Detect which cell encompasses the target text, then output its (x, y) center coordinate. 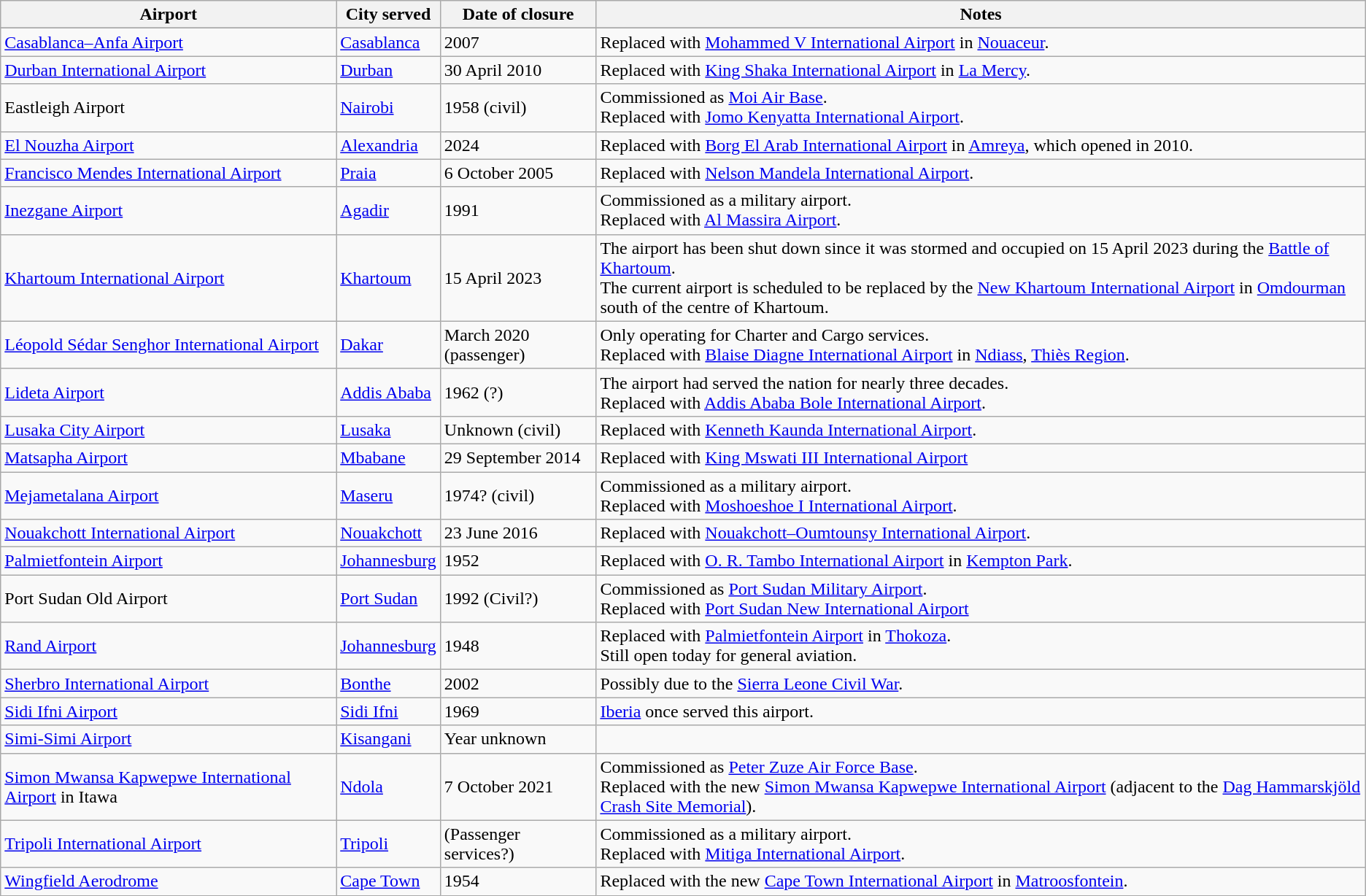
(Passenger services?) (518, 843)
23 June 2016 (518, 533)
1969 (518, 711)
Port Sudan (388, 598)
Replaced with O. R. Tambo International Airport in Kempton Park. (981, 561)
Commissioned as a military airport.Replaced with Al Massira Airport. (981, 210)
Ndola (388, 787)
1952 (518, 561)
Replaced with Kenneth Kaunda International Airport. (981, 430)
Bonthe (388, 684)
Replaced with King Mswati III International Airport (981, 457)
Lusaka (388, 430)
30 April 2010 (518, 70)
1974? (civil) (518, 495)
Casablanca–Anfa Airport (169, 42)
Year unknown (518, 739)
Possibly due to the Sierra Leone Civil War. (981, 684)
2002 (518, 684)
Nouakchott (388, 533)
Replaced with Mohammed V International Airport in Nouaceur. (981, 42)
City served (388, 15)
March 2020 (passenger) (518, 344)
Durban (388, 70)
6 October 2005 (518, 173)
Simon Mwansa Kapwepwe International Airport in Itawa (169, 787)
Lusaka City Airport (169, 430)
Nairobi (388, 108)
Maseru (388, 495)
Inezgane Airport (169, 210)
Francisco Mendes International Airport (169, 173)
Simi-Simi Airport (169, 739)
Wingfield Aerodrome (169, 881)
Khartoum (388, 277)
Kisangani (388, 739)
Replaced with King Shaka International Airport in La Mercy. (981, 70)
El Nouzha Airport (169, 145)
Commissioned as a military airport.Replaced with Moshoeshoe I International Airport. (981, 495)
Notes (981, 15)
1991 (518, 210)
Replaced with Nouakchott–Oumtounsy International Airport. (981, 533)
Sherbro International Airport (169, 684)
1958 (civil) (518, 108)
1992 (Civil?) (518, 598)
Rand Airport (169, 646)
Airport (169, 15)
Only operating for Charter and Cargo services.Replaced with Blaise Diagne International Airport in Ndiass, Thiès Region. (981, 344)
Iberia once served this airport. (981, 711)
Port Sudan Old Airport (169, 598)
Addis Ababa (388, 393)
Eastleigh Airport (169, 108)
7 October 2021 (518, 787)
Commissioned as Moi Air Base.Replaced with Jomo Kenyatta International Airport. (981, 108)
Alexandria (388, 145)
29 September 2014 (518, 457)
Dakar (388, 344)
Sidi Ifni (388, 711)
Date of closure (518, 15)
Mejametalana Airport (169, 495)
The airport had served the nation for nearly three decades.Replaced with Addis Ababa Bole International Airport. (981, 393)
Lideta Airport (169, 393)
Agadir (388, 210)
Praia (388, 173)
2007 (518, 42)
Sidi Ifni Airport (169, 711)
Replaced with Borg El Arab International Airport in Amreya, which opened in 2010. (981, 145)
Unknown (civil) (518, 430)
Mbabane (388, 457)
Replaced with Nelson Mandela International Airport. (981, 173)
Khartoum International Airport (169, 277)
Matsapha Airport (169, 457)
1954 (518, 881)
Cape Town (388, 881)
Replaced with the new Cape Town International Airport in Matroosfontein. (981, 881)
Nouakchott International Airport (169, 533)
Commissioned as a military airport.Replaced with Mitiga International Airport. (981, 843)
Replaced with Palmietfontein Airport in Thokoza.Still open today for general aviation. (981, 646)
Commissioned as Port Sudan Military Airport.Replaced with Port Sudan New International Airport (981, 598)
Tripoli (388, 843)
15 April 2023 (518, 277)
2024 (518, 145)
Casablanca (388, 42)
Durban International Airport (169, 70)
Tripoli International Airport (169, 843)
1948 (518, 646)
Palmietfontein Airport (169, 561)
1962 (?) (518, 393)
Léopold Sédar Senghor International Airport (169, 344)
